Pinpoint the cell where the given text exists, returning its (X, Y) midpoint coordinate. 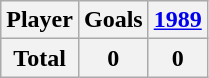
Goals (113, 20)
Total (40, 58)
1989 (178, 20)
Player (40, 20)
